Scan for the cell matching the given text and deliver its (X, Y) coordinate at center. 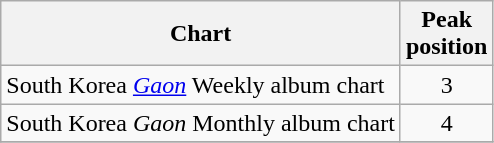
Peakposition (446, 34)
Chart (201, 34)
4 (446, 123)
3 (446, 85)
South Korea Gaon Monthly album chart (201, 123)
South Korea Gaon Weekly album chart (201, 85)
